Locate the cell with the specified text and output its [x, y] center coordinate. 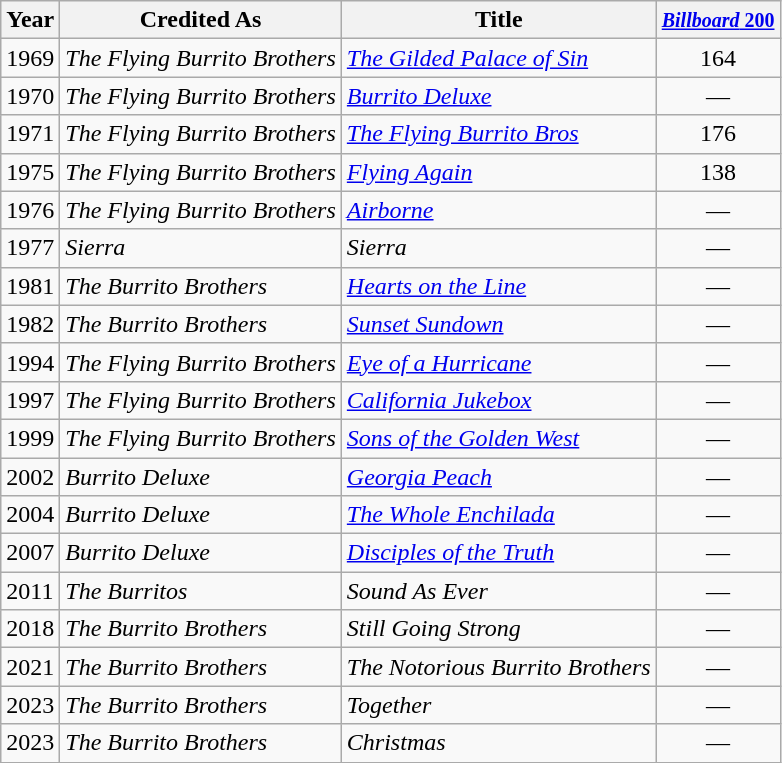
Airborne [498, 210]
The Burritos [201, 591]
Flying Again [498, 172]
2007 [30, 553]
2002 [30, 477]
The Notorious Burrito Brothers [498, 667]
California Jukebox [498, 400]
1999 [30, 438]
1981 [30, 286]
Eye of a Hurricane [498, 362]
Credited As [201, 20]
Still Going Strong [498, 629]
2004 [30, 515]
1982 [30, 324]
Sons of the Golden West [498, 438]
1975 [30, 172]
Disciples of the Truth [498, 553]
1976 [30, 210]
Title [498, 20]
Year [30, 20]
1977 [30, 248]
The Whole Enchilada [498, 515]
1994 [30, 362]
Hearts on the Line [498, 286]
1970 [30, 96]
1971 [30, 134]
2021 [30, 667]
Together [498, 705]
1969 [30, 58]
164 [718, 58]
2018 [30, 629]
1997 [30, 400]
Sunset Sundown [498, 324]
Billboard 200 [718, 20]
Georgia Peach [498, 477]
138 [718, 172]
Christmas [498, 743]
The Gilded Palace of Sin [498, 58]
176 [718, 134]
The Flying Burrito Bros [498, 134]
2011 [30, 591]
Sound As Ever [498, 591]
